Identify which cell holds the provided text, then report its (x, y) central coordinate. 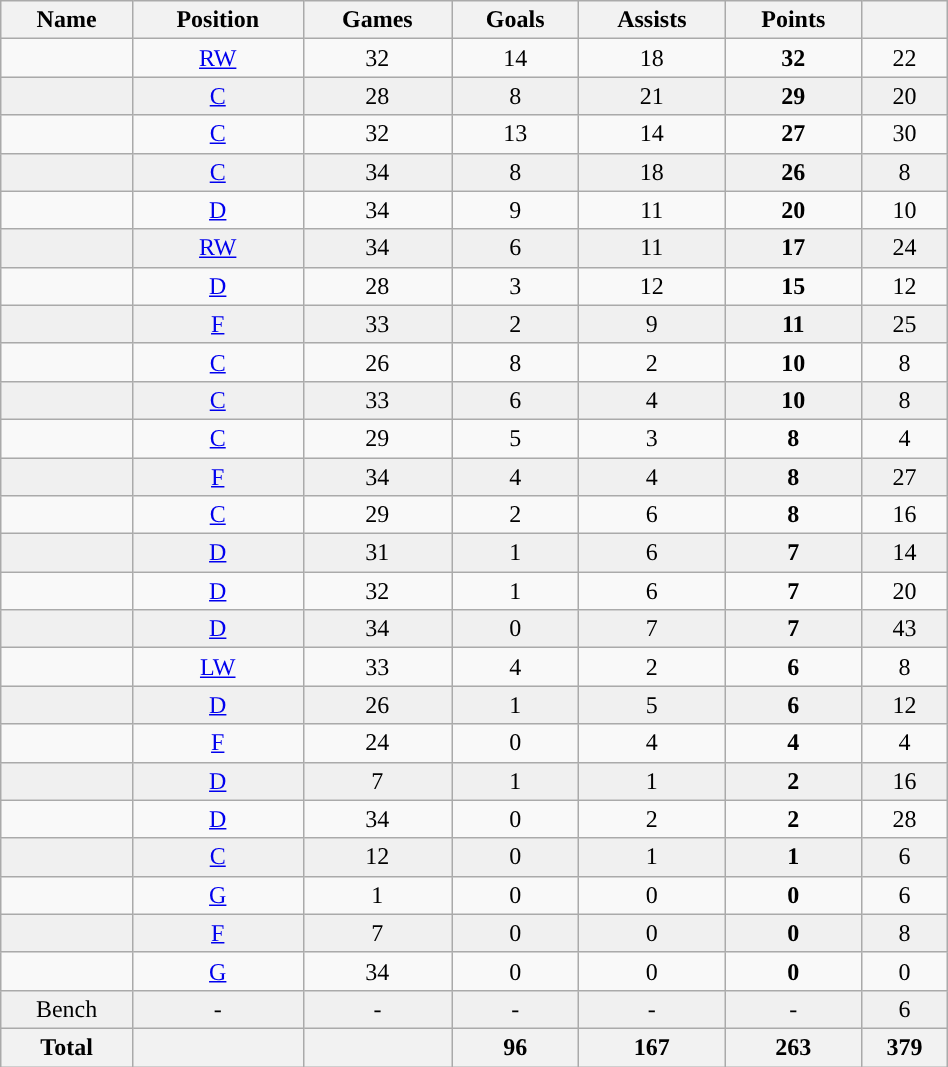
22 (905, 58)
21 (652, 96)
17 (794, 248)
25 (905, 324)
13 (516, 134)
Total (67, 1047)
LW (218, 667)
15 (794, 286)
31 (378, 553)
167 (652, 1047)
Points (794, 20)
Goals (516, 20)
96 (516, 1047)
Bench (67, 1009)
Games (378, 20)
30 (905, 134)
Name (67, 20)
43 (905, 629)
263 (794, 1047)
Position (218, 20)
379 (905, 1047)
Assists (652, 20)
